Extract the [X, Y] coordinate from the center of the cell holding the provided text.  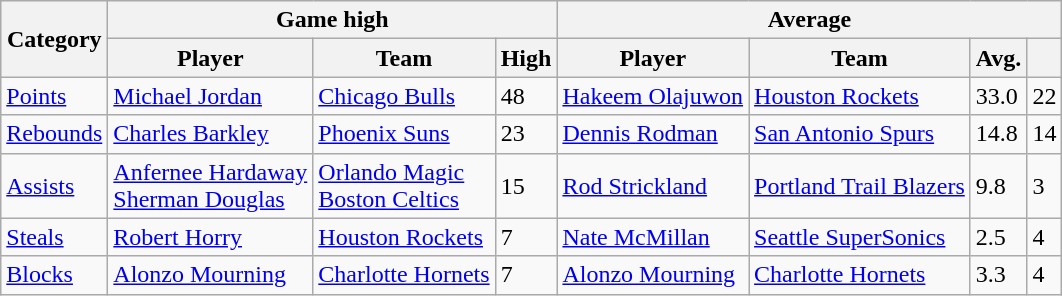
Michael Jordan [210, 96]
Steals [54, 237]
Orlando MagicBoston Celtics [404, 186]
Blocks [54, 275]
Category [54, 39]
Robert Horry [210, 237]
33.0 [998, 96]
23 [526, 134]
Rebounds [54, 134]
Phoenix Suns [404, 134]
9.8 [998, 186]
Anfernee HardawaySherman Douglas [210, 186]
Charles Barkley [210, 134]
Chicago Bulls [404, 96]
Game high [332, 20]
15 [526, 186]
14.8 [998, 134]
Nate McMillan [653, 237]
Dennis Rodman [653, 134]
Points [54, 96]
San Antonio Spurs [860, 134]
3.3 [998, 275]
14 [1044, 134]
Hakeem Olajuwon [653, 96]
High [526, 58]
Seattle SuperSonics [860, 237]
Assists [54, 186]
Portland Trail Blazers [860, 186]
Avg. [998, 58]
22 [1044, 96]
48 [526, 96]
2.5 [998, 237]
Average [810, 20]
3 [1044, 186]
Rod Strickland [653, 186]
